Find where the given text appears and provide that cell's center as (X, Y) coordinate. 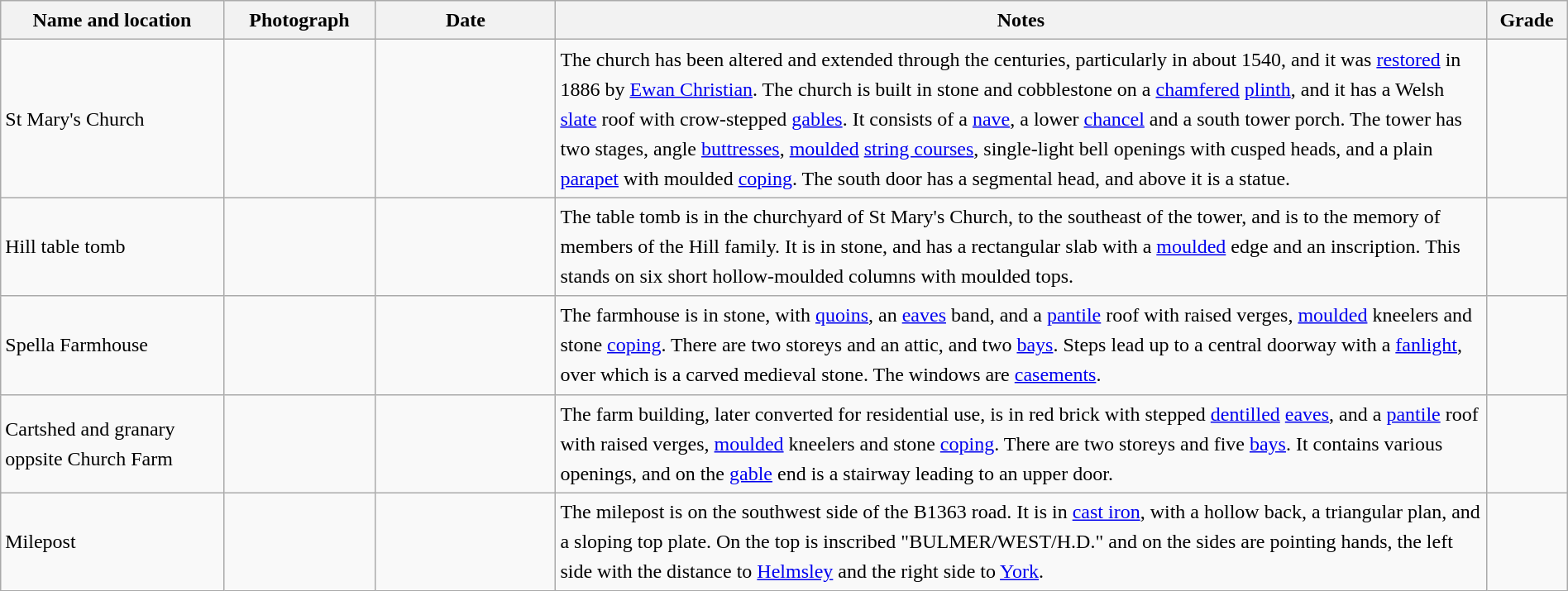
Photograph (299, 20)
Hill table tomb (112, 246)
Name and location (112, 20)
Milepost (112, 542)
St Mary's Church (112, 119)
Date (466, 20)
Grade (1527, 20)
Notes (1021, 20)
Spella Farmhouse (112, 346)
Cartshed and granary oppsite Church Farm (112, 443)
